Pinpoint the cell where the given text exists, returning its [X, Y] midpoint coordinate. 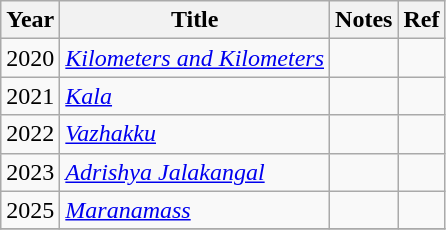
2023 [30, 172]
Kala [195, 96]
Notes [364, 20]
2020 [30, 58]
Kilometers and Kilometers [195, 58]
2021 [30, 96]
Year [30, 20]
Ref [422, 20]
2022 [30, 134]
Adrishya Jalakangal [195, 172]
Vazhakku [195, 134]
2025 [30, 210]
Maranamass [195, 210]
Title [195, 20]
